Determine the (X, Y) coordinate at the center of the cell enclosing the given text.  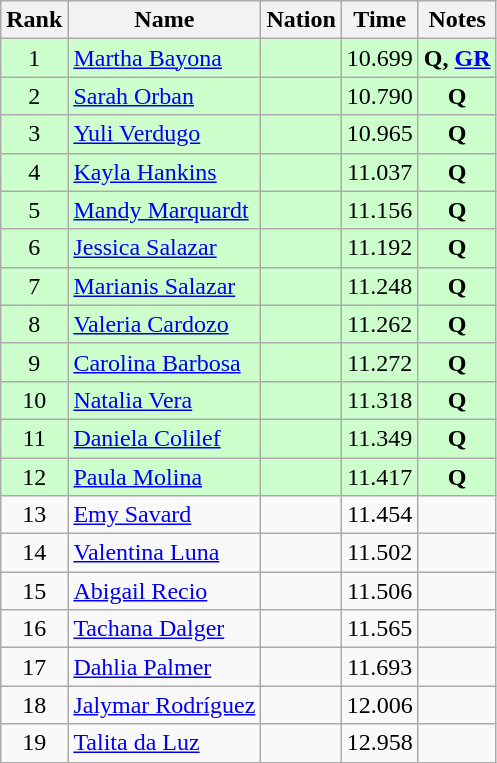
11.417 (380, 477)
Sarah Orban (164, 96)
Notes (457, 20)
Valentina Luna (164, 553)
Jalymar Rodríguez (164, 705)
11.349 (380, 438)
11.565 (380, 629)
11.454 (380, 515)
Name (164, 20)
Jessica Salazar (164, 248)
Nation (301, 20)
15 (34, 591)
Marianis Salazar (164, 286)
12 (34, 477)
Mandy Marquardt (164, 210)
3 (34, 134)
19 (34, 743)
Q, GR (457, 58)
2 (34, 96)
Rank (34, 20)
Time (380, 20)
8 (34, 324)
Talita da Luz (164, 743)
12.006 (380, 705)
1 (34, 58)
16 (34, 629)
Valeria Cardozo (164, 324)
10 (34, 400)
11.502 (380, 553)
Abigail Recio (164, 591)
11 (34, 438)
Yuli Verdugo (164, 134)
11.693 (380, 667)
11.318 (380, 400)
Tachana Dalger (164, 629)
11.037 (380, 172)
14 (34, 553)
Dahlia Palmer (164, 667)
18 (34, 705)
4 (34, 172)
11.156 (380, 210)
Paula Molina (164, 477)
11.192 (380, 248)
13 (34, 515)
17 (34, 667)
Emy Savard (164, 515)
Natalia Vera (164, 400)
9 (34, 362)
11.506 (380, 591)
5 (34, 210)
Carolina Barbosa (164, 362)
7 (34, 286)
11.272 (380, 362)
11.248 (380, 286)
10.965 (380, 134)
Daniela Colilef (164, 438)
Martha Bayona (164, 58)
10.699 (380, 58)
12.958 (380, 743)
11.262 (380, 324)
6 (34, 248)
10.790 (380, 96)
Kayla Hankins (164, 172)
